Identify which cell holds the provided text, then report its [X, Y] central coordinate. 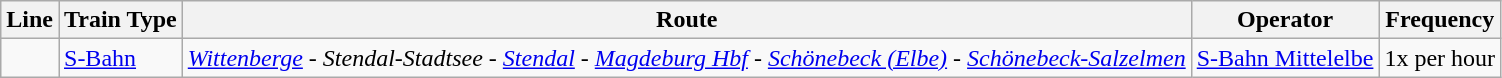
S-Bahn Mittelelbe [1285, 58]
Frequency [1440, 20]
Operator [1285, 20]
1x per hour [1440, 58]
Train Type [120, 20]
Line [30, 20]
S-Bahn [120, 58]
Wittenberge - Stendal-Stadtsee - Stendal - Magdeburg Hbf - Schönebeck (Elbe) - Schönebeck-Salzelmen [686, 58]
Route [686, 20]
